Scan for the cell matching the given text and deliver its [X, Y] coordinate at center. 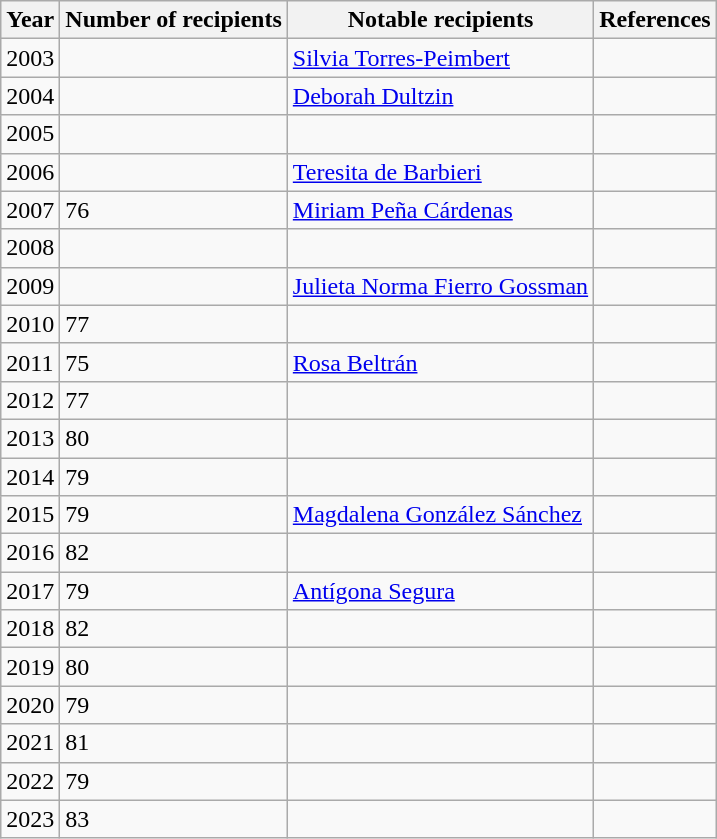
2007 [30, 210]
2015 [30, 515]
2004 [30, 96]
2012 [30, 400]
81 [174, 743]
2016 [30, 553]
Magdalena González Sánchez [440, 515]
2023 [30, 819]
2010 [30, 324]
76 [174, 210]
Julieta Norma Fierro Gossman [440, 286]
2006 [30, 172]
2020 [30, 705]
2019 [30, 667]
2003 [30, 58]
Teresita de Barbieri [440, 172]
2005 [30, 134]
Miriam Peña Cárdenas [440, 210]
2009 [30, 286]
2017 [30, 591]
75 [174, 362]
2021 [30, 743]
2014 [30, 477]
Silvia Torres-Peimbert [440, 58]
Antígona Segura [440, 591]
2008 [30, 248]
2011 [30, 362]
Notable recipients [440, 20]
83 [174, 819]
2022 [30, 781]
Rosa Beltrán [440, 362]
References [656, 20]
Number of recipients [174, 20]
2018 [30, 629]
2013 [30, 438]
Year [30, 20]
Deborah Dultzin [440, 96]
